Detect which cell encompasses the target text, then output its (X, Y) center coordinate. 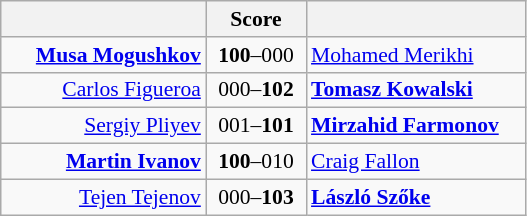
Mirzahid Farmonov (416, 126)
Tejen Tejenov (104, 197)
Tomasz Kowalski (416, 90)
Carlos Figueroa (104, 90)
Craig Fallon (416, 162)
Score (256, 19)
001–101 (256, 126)
000–102 (256, 90)
Martin Ivanov (104, 162)
László Szőke (416, 197)
Musa Mogushkov (104, 55)
Sergiy Pliyev (104, 126)
100–010 (256, 162)
100–000 (256, 55)
000–103 (256, 197)
Mohamed Merikhi (416, 55)
